Scan for the cell matching the given text and deliver its [x, y] coordinate at center. 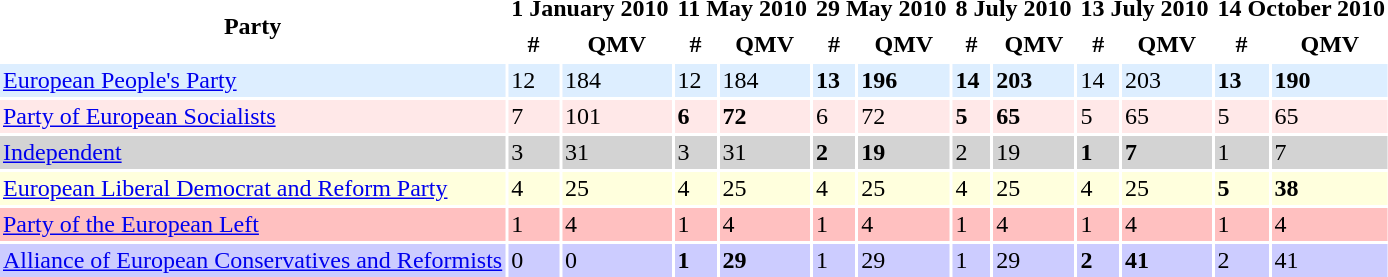
Alliance of European Conservatives and Reformists [252, 260]
Independent [252, 152]
41 [1167, 260]
European People's Party [252, 80]
Party of European Socialists [252, 116]
Party of the European Left [252, 224]
101 [617, 116]
196 [904, 80]
European Liberal Democrat and Reform Party [252, 188]
